From the cell containing the given text, extract its center point as [x, y] coordinate. 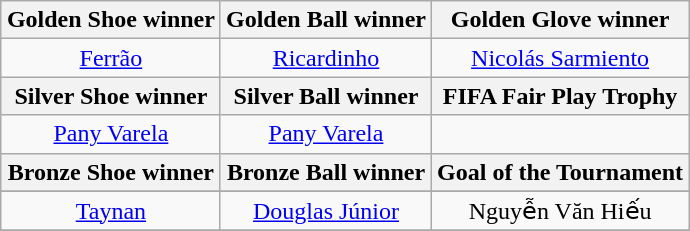
Douglas Júnior [326, 211]
Goal of the Tournament [560, 172]
Silver Shoe winner [110, 96]
Ricardinho [326, 58]
Golden Ball winner [326, 20]
Nicolás Sarmiento [560, 58]
Bronze Shoe winner [110, 172]
Nguyễn Văn Hiếu [560, 211]
Bronze Ball winner [326, 172]
Ferrão [110, 58]
FIFA Fair Play Trophy [560, 96]
Golden Shoe winner [110, 20]
Silver Ball winner [326, 96]
Golden Glove winner [560, 20]
Taynan [110, 211]
